Output the [x, y] coordinate of the center of the cell containing the given text.  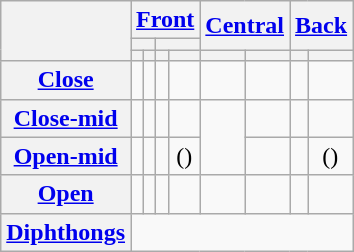
Open [66, 194]
Diphthongs [66, 232]
Open-mid [66, 156]
Close-mid [66, 118]
Back [322, 26]
Central [245, 26]
Front [166, 20]
Close [66, 80]
